Determine the [x, y] coordinate at the center of the cell enclosing the given text.  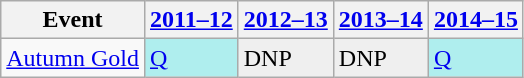
2011–12 [191, 20]
2013–14 [380, 20]
Event [73, 20]
2014–15 [476, 20]
2012–13 [286, 20]
Autumn Gold [73, 58]
